From the cell containing the given text, extract its center point as [x, y] coordinate. 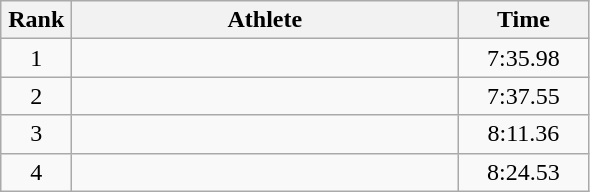
2 [36, 96]
1 [36, 58]
7:35.98 [524, 58]
3 [36, 134]
Athlete [265, 20]
8:24.53 [524, 172]
8:11.36 [524, 134]
7:37.55 [524, 96]
4 [36, 172]
Time [524, 20]
Rank [36, 20]
